Extract the (X, Y) coordinate from the center of the cell holding the provided text.  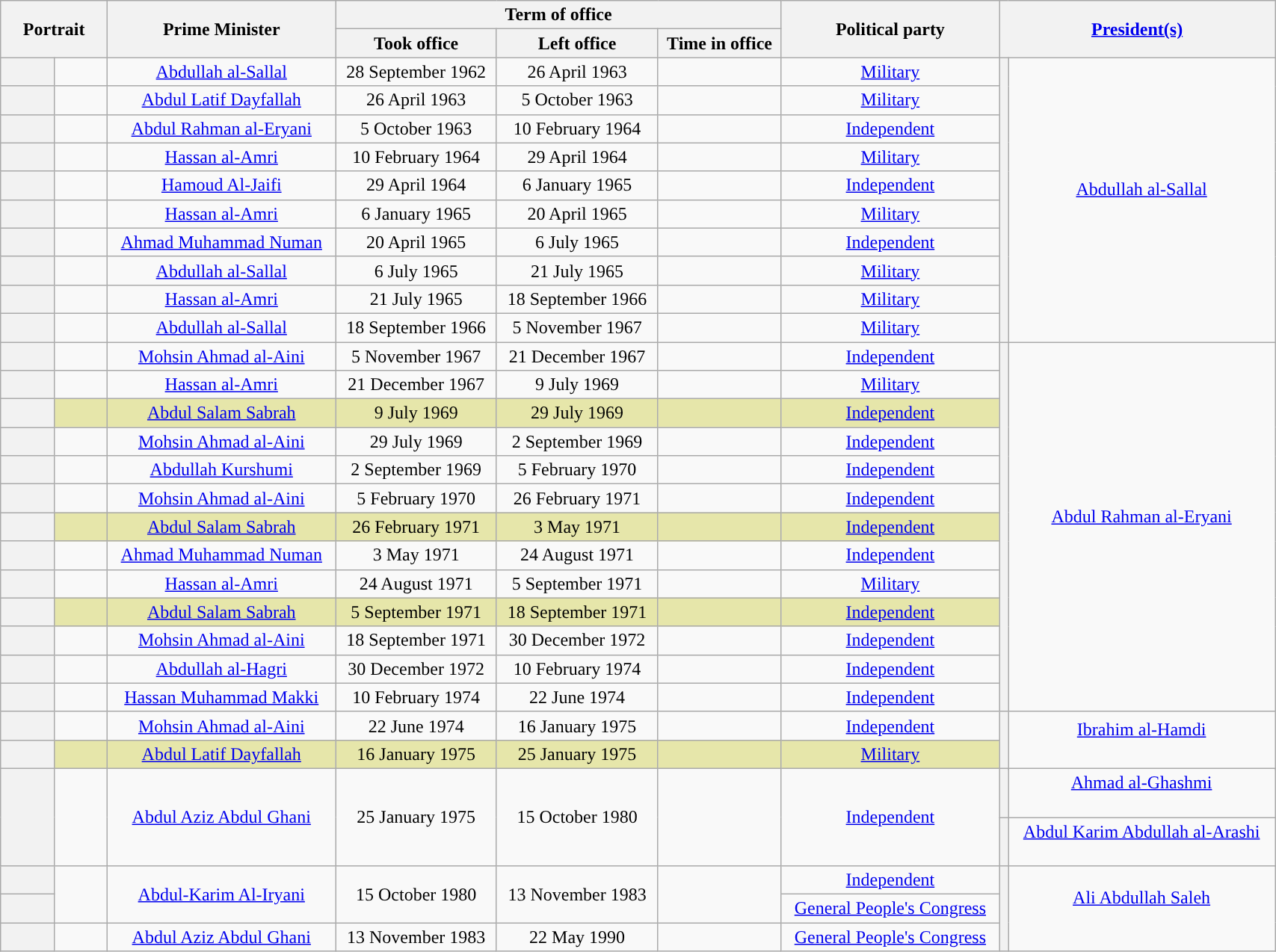
Left office (577, 43)
Abdullah al-Hagri (221, 669)
President(s) (1138, 29)
Took office (416, 43)
Ali Abdullah Saleh (1142, 909)
Hamoud Al-Jaifi (221, 185)
Ahmad al-Ghashmi (1142, 792)
Abdul-Karim Al-Iryani (221, 894)
Portrait (54, 29)
Political party (890, 29)
Hassan Muhammad Makki (221, 697)
Prime Minister (221, 29)
Ibrahim al-Hamdi (1142, 740)
Time in office (720, 43)
Abdullah Kurshumi (221, 470)
28 September 1962 (416, 72)
22 May 1990 (577, 937)
Abdul Karim Abdullah al-Arashi (1142, 841)
Term of office (558, 15)
